Capture the cell that displays the provided text and extract its [x, y] central coordinate. 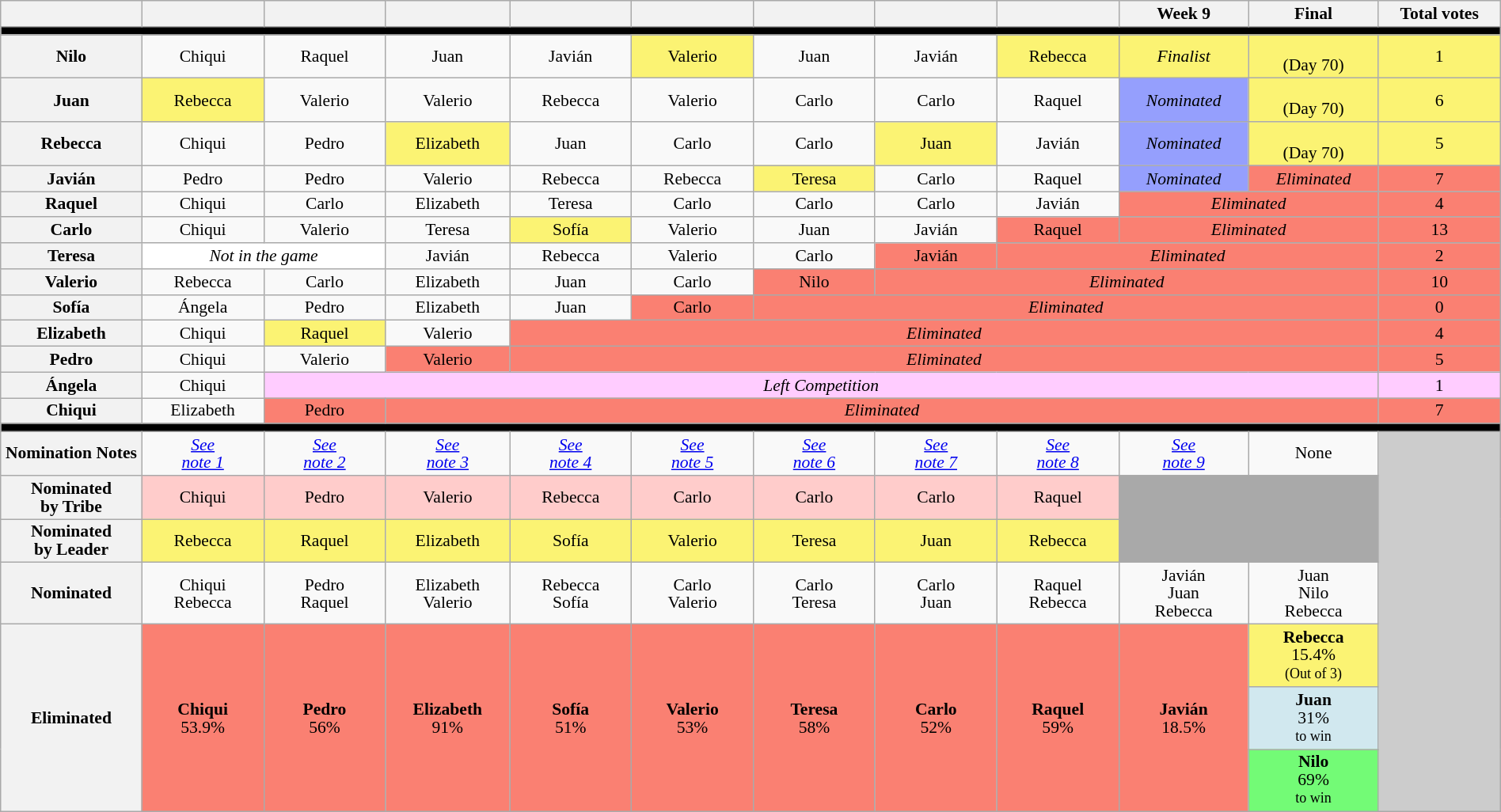
10 [1439, 282]
Nominatedby Tribe [71, 497]
PedroRaquel [325, 594]
Teresa58% [814, 719]
ElizabethValerio [448, 594]
Seenote 1 [203, 454]
0 [1439, 307]
Sofía51% [571, 719]
Finalist [1184, 57]
13 [1439, 231]
ChiquiRebecca [203, 594]
Not in the game [264, 256]
None [1313, 454]
Elizabeth91% [448, 719]
Seenote 7 [936, 454]
CarloValerio [693, 594]
6 [1439, 100]
Seenote 2 [325, 454]
Carlo52% [936, 719]
RaquelRebecca [1058, 594]
Juan31%to win [1313, 719]
Chiqui53.9% [203, 719]
Total votes [1439, 14]
RebeccaSofía [571, 594]
Nilo69%to win [1313, 780]
2 [1439, 256]
CarloJuan [936, 594]
Seenote 9 [1184, 454]
Raquel59% [1058, 719]
Seenote 3 [448, 454]
Left Competition [821, 385]
JaviánJuanRebecca [1184, 594]
CarloTeresa [814, 594]
Week 9 [1184, 14]
Seenote 8 [1058, 454]
Nominatedby Leader [71, 541]
Seenote 4 [571, 454]
Final [1313, 14]
Javián18.5% [1184, 719]
Seenote 5 [693, 454]
Seenote 6 [814, 454]
Rebecca15.4%(Out of 3) [1313, 655]
Valerio53% [693, 719]
Pedro56% [325, 719]
JuanNiloRebecca [1313, 594]
Nomination Notes [71, 454]
